Return (x, y) of the center of cell containing provided text 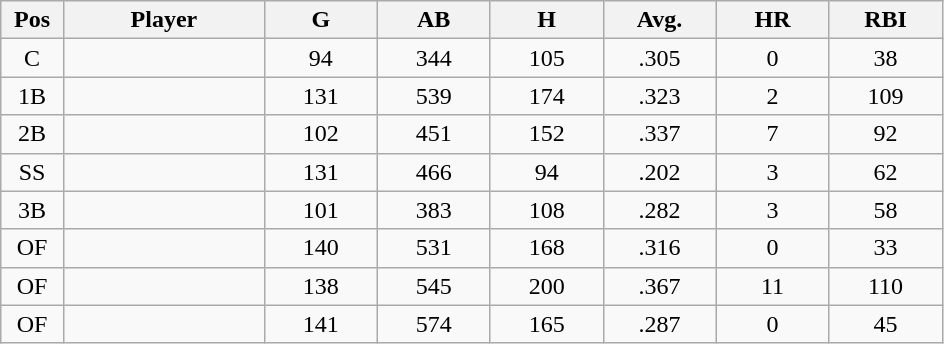
SS (32, 172)
AB (434, 20)
H (546, 20)
168 (546, 248)
141 (320, 324)
.323 (660, 96)
.367 (660, 286)
.316 (660, 248)
C (32, 58)
7 (772, 134)
138 (320, 286)
1B (32, 96)
3B (32, 210)
110 (886, 286)
344 (434, 58)
.282 (660, 210)
383 (434, 210)
62 (886, 172)
11 (772, 286)
165 (546, 324)
109 (886, 96)
102 (320, 134)
2 (772, 96)
45 (886, 324)
.305 (660, 58)
Avg. (660, 20)
.287 (660, 324)
101 (320, 210)
531 (434, 248)
140 (320, 248)
HR (772, 20)
38 (886, 58)
152 (546, 134)
451 (434, 134)
200 (546, 286)
108 (546, 210)
G (320, 20)
545 (434, 286)
.337 (660, 134)
33 (886, 248)
RBI (886, 20)
Player (164, 20)
466 (434, 172)
574 (434, 324)
Pos (32, 20)
105 (546, 58)
92 (886, 134)
58 (886, 210)
2B (32, 134)
.202 (660, 172)
539 (434, 96)
174 (546, 96)
